Return the (X, Y) coordinate for the center point of the cell that contains the specified text.  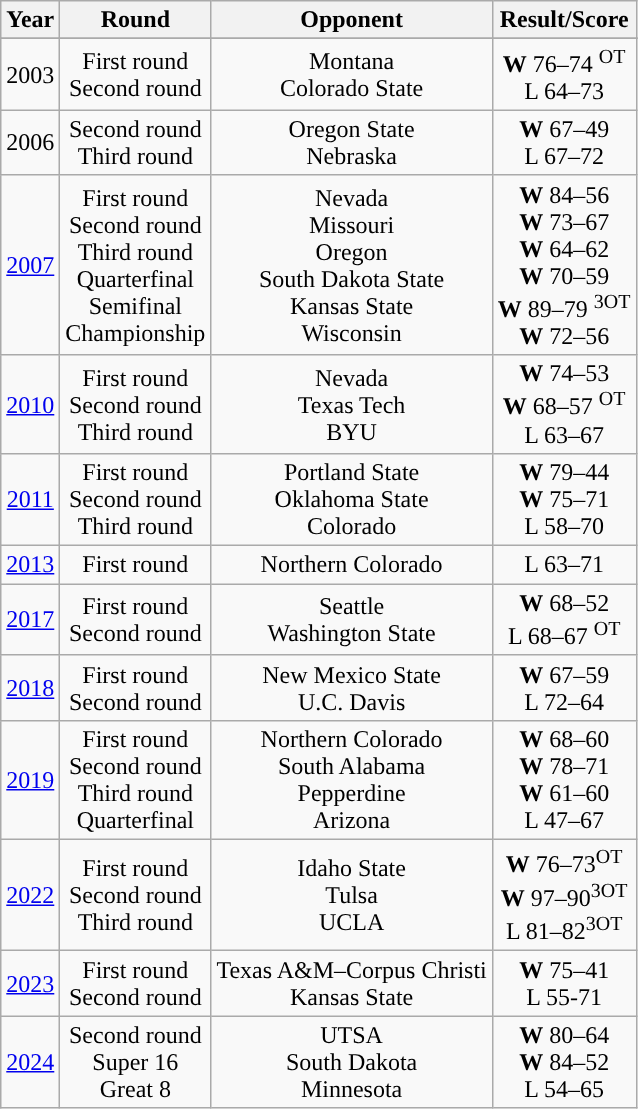
Opponent (352, 20)
2010 (30, 404)
First roundSecond roundThird roundQuarterfinal (136, 780)
NevadaTexas TechBYU (352, 404)
Round (136, 20)
New Mexico StateU.C. Davis (352, 688)
W 74–53W 68–57 OTL 63–67 (564, 404)
2017 (30, 620)
Idaho StateTulsaUCLA (352, 895)
2003 (30, 75)
2022 (30, 895)
Northern Colorado (352, 565)
Result/Score (564, 20)
2007 (30, 265)
W 68–60W 78–71W 61–60L 47–67 (564, 780)
NevadaMissouriOregonSouth Dakota StateKansas StateWisconsin (352, 265)
Year (30, 20)
MontanaColorado State (352, 75)
W 76–74 OTL 64–73 (564, 75)
2019 (30, 780)
L 63–71 (564, 565)
Northern ColoradoSouth AlabamaPepperdineArizona (352, 780)
W 79–44W 75–71L 58–70 (564, 500)
W 80–64W 84–52L 54–65 (564, 1062)
Second roundThird round (136, 142)
W 68–52L 68–67 OT (564, 620)
Oregon StateNebraska (352, 142)
Texas A&M–Corpus ChristiKansas State (352, 984)
First roundSecond roundThird roundQuarterfinalSemifinalChampionship (136, 265)
Portland StateOklahoma StateColorado (352, 500)
2018 (30, 688)
W 75–41L 55-71 (564, 984)
W 84–56W 73–67W 64–62W 70–59W 89–79 3OTW 72–56 (564, 265)
2006 (30, 142)
W 67–59L 72–64 (564, 688)
SeattleWashington State (352, 620)
W 67–49L 67–72 (564, 142)
UTSASouth DakotaMinnesota (352, 1062)
Second roundSuper 16Great 8 (136, 1062)
2023 (30, 984)
2024 (30, 1062)
First round (136, 565)
W 76–73OTW 97–903OTL 81–823OT (564, 895)
2013 (30, 565)
2011 (30, 500)
